Detect which cell encompasses the target text, then output its (x, y) center coordinate. 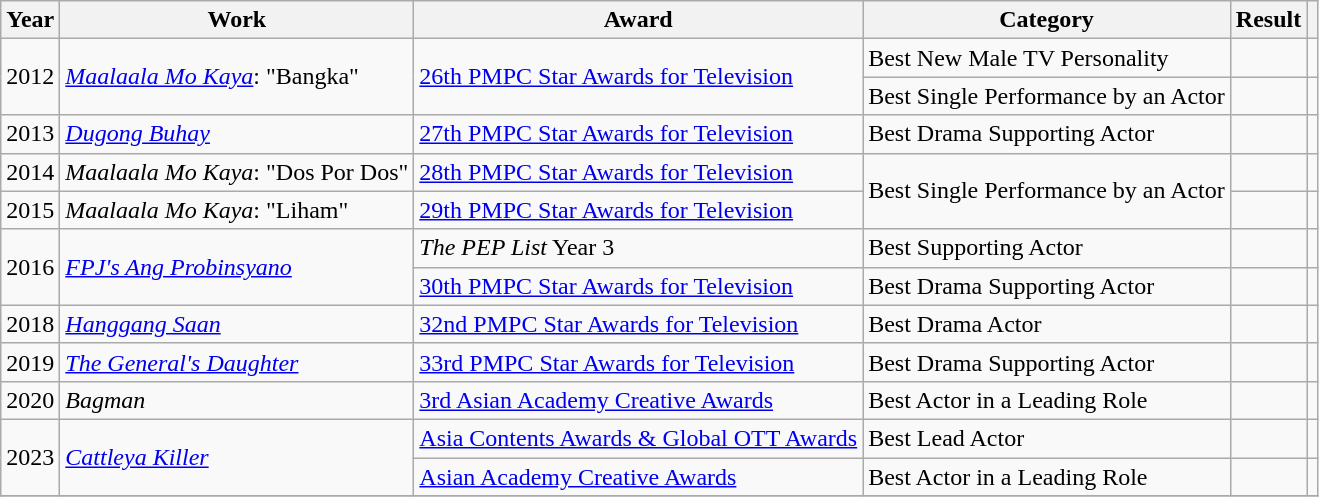
Best Supporting Actor (1047, 248)
Hanggang Saan (237, 324)
Year (30, 20)
The General's Daughter (237, 362)
Result (1268, 20)
FPJ's Ang Probinsyano (237, 267)
Cattleya Killer (237, 457)
The PEP List Year 3 (638, 248)
2014 (30, 172)
Asia Contents Awards & Global OTT Awards (638, 438)
Best New Male TV Personality (1047, 58)
2023 (30, 457)
26th PMPC Star Awards for Television (638, 77)
2020 (30, 400)
2019 (30, 362)
30th PMPC Star Awards for Television (638, 286)
Best Lead Actor (1047, 438)
Maalaala Mo Kaya: "Bangka" (237, 77)
32nd PMPC Star Awards for Television (638, 324)
2016 (30, 267)
28th PMPC Star Awards for Television (638, 172)
2015 (30, 210)
Bagman (237, 400)
33rd PMPC Star Awards for Television (638, 362)
2013 (30, 134)
2012 (30, 77)
27th PMPC Star Awards for Television (638, 134)
29th PMPC Star Awards for Television (638, 210)
Maalaala Mo Kaya: "Liham" (237, 210)
Award (638, 20)
Category (1047, 20)
Dugong Buhay (237, 134)
Best Drama Actor (1047, 324)
Asian Academy Creative Awards (638, 477)
Work (237, 20)
Maalaala Mo Kaya: "Dos Por Dos" (237, 172)
2018 (30, 324)
3rd Asian Academy Creative Awards (638, 400)
